Search for the cell housing the specified text and yield its [x, y] center coordinate. 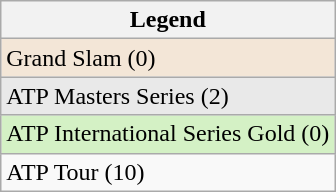
Grand Slam (0) [168, 58]
ATP Tour (10) [168, 172]
ATP Masters Series (2) [168, 96]
ATP International Series Gold (0) [168, 134]
Legend [168, 20]
